Output the (x, y) coordinate of the center of the cell containing the given text.  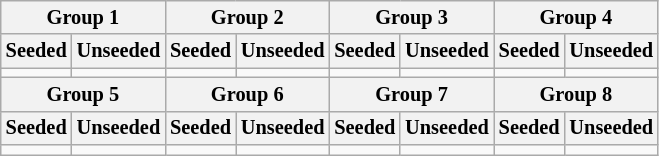
Group 6 (247, 94)
Group 5 (83, 94)
Group 3 (411, 17)
Group 4 (576, 17)
Group 2 (247, 17)
Group 8 (576, 94)
Group 1 (83, 17)
Group 7 (411, 94)
